Locate the cell with the specified text and output its (x, y) center coordinate. 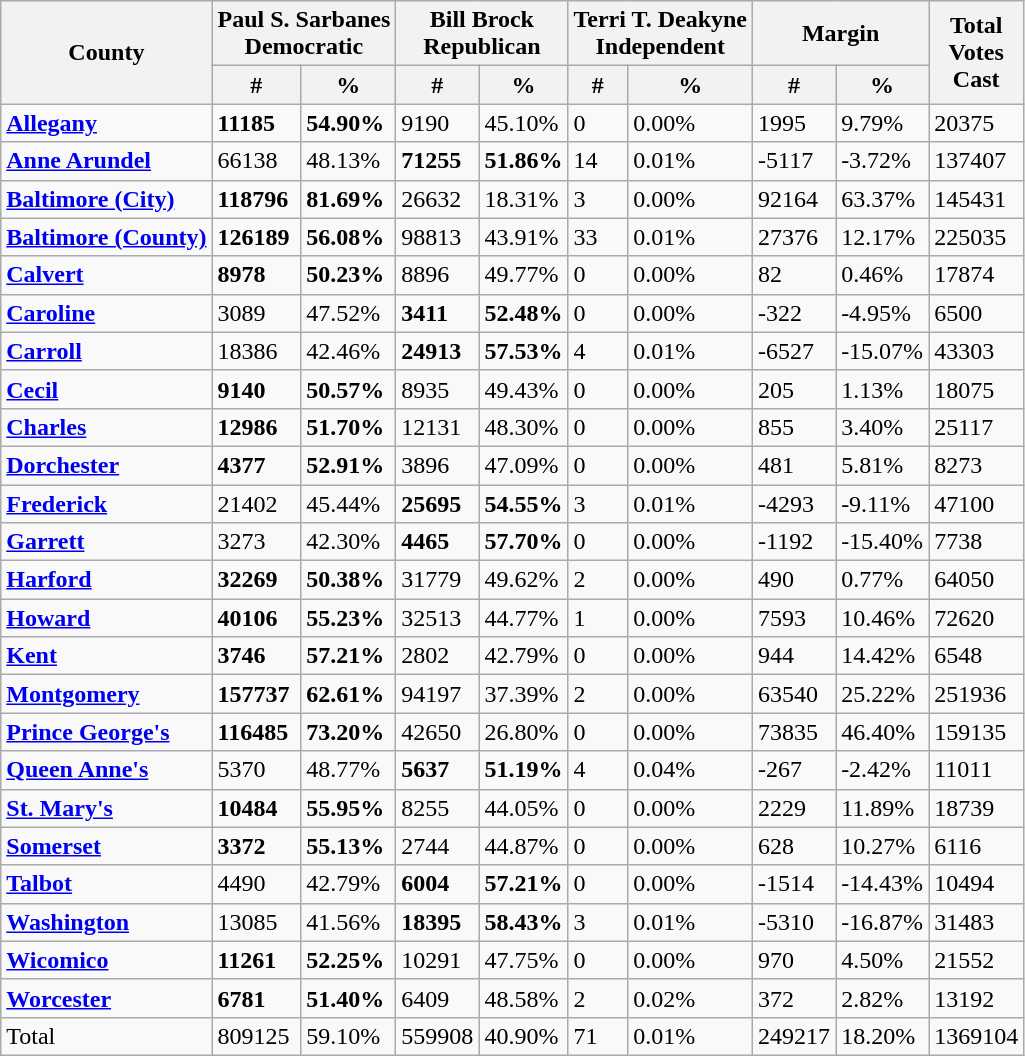
13085 (256, 922)
-5117 (794, 161)
21552 (976, 960)
372 (794, 998)
Cecil (106, 389)
6500 (976, 313)
Dorchester (106, 465)
Frederick (106, 503)
249217 (794, 1036)
970 (794, 960)
92164 (794, 199)
Calvert (106, 275)
26632 (438, 199)
9.79% (882, 123)
32513 (438, 618)
0.46% (882, 275)
8978 (256, 275)
10.27% (882, 846)
37.39% (524, 694)
2.82% (882, 998)
-4.95% (882, 313)
45.44% (348, 503)
4490 (256, 884)
-2.42% (882, 770)
46.40% (882, 732)
18395 (438, 922)
50.38% (348, 580)
6004 (438, 884)
559908 (438, 1036)
8896 (438, 275)
59.10% (348, 1036)
10494 (976, 884)
50.23% (348, 275)
490 (794, 580)
56.08% (348, 237)
Howard (106, 618)
Margin (841, 34)
63540 (794, 694)
-5310 (794, 922)
Prince George's (106, 732)
145431 (976, 199)
6116 (976, 846)
3372 (256, 846)
6548 (976, 656)
Talbot (106, 884)
944 (794, 656)
18739 (976, 808)
Washington (106, 922)
Baltimore (County) (106, 237)
18386 (256, 351)
25.22% (882, 694)
45.10% (524, 123)
17874 (976, 275)
205 (794, 389)
0.77% (882, 580)
82 (794, 275)
42.46% (348, 351)
14 (598, 161)
Somerset (106, 846)
1369104 (976, 1036)
11011 (976, 770)
63.37% (882, 199)
Total (106, 1036)
628 (794, 846)
6781 (256, 998)
8273 (976, 465)
12.17% (882, 237)
116485 (256, 732)
81.69% (348, 199)
Anne Arundel (106, 161)
3.40% (882, 427)
1 (598, 618)
1995 (794, 123)
71255 (438, 161)
6409 (438, 998)
7593 (794, 618)
3746 (256, 656)
48.30% (524, 427)
159135 (976, 732)
94197 (438, 694)
0.02% (690, 998)
4377 (256, 465)
481 (794, 465)
47.09% (524, 465)
20375 (976, 123)
Bill BrockRepublican (482, 34)
8255 (438, 808)
47.52% (348, 313)
-6527 (794, 351)
9140 (256, 389)
10.46% (882, 618)
48.77% (348, 770)
11185 (256, 123)
49.77% (524, 275)
4465 (438, 542)
13192 (976, 998)
10291 (438, 960)
Charles (106, 427)
Montgomery (106, 694)
Worcester (106, 998)
98813 (438, 237)
Wicomico (106, 960)
73835 (794, 732)
118796 (256, 199)
225035 (976, 237)
0.04% (690, 770)
Queen Anne's (106, 770)
51.40% (348, 998)
126189 (256, 237)
72620 (976, 618)
1.13% (882, 389)
9190 (438, 123)
51.70% (348, 427)
14.42% (882, 656)
5.81% (882, 465)
251936 (976, 694)
66138 (256, 161)
11261 (256, 960)
43303 (976, 351)
48.58% (524, 998)
21402 (256, 503)
31779 (438, 580)
2802 (438, 656)
-1514 (794, 884)
Kent (106, 656)
27376 (794, 237)
10484 (256, 808)
42.30% (348, 542)
-15.40% (882, 542)
51.86% (524, 161)
11.89% (882, 808)
47100 (976, 503)
-9.11% (882, 503)
Garrett (106, 542)
12131 (438, 427)
3411 (438, 313)
55.13% (348, 846)
-14.43% (882, 884)
71 (598, 1036)
26.80% (524, 732)
54.55% (524, 503)
24913 (438, 351)
41.56% (348, 922)
18075 (976, 389)
25117 (976, 427)
5370 (256, 770)
58.43% (524, 922)
5637 (438, 770)
3896 (438, 465)
44.87% (524, 846)
-322 (794, 313)
County (106, 52)
Paul S. SarbanesDemocratic (304, 34)
44.77% (524, 618)
18.20% (882, 1036)
809125 (256, 1036)
-15.07% (882, 351)
Carroll (106, 351)
42650 (438, 732)
3273 (256, 542)
855 (794, 427)
25695 (438, 503)
55.95% (348, 808)
-16.87% (882, 922)
-4293 (794, 503)
55.23% (348, 618)
50.57% (348, 389)
31483 (976, 922)
43.91% (524, 237)
51.19% (524, 770)
52.48% (524, 313)
12986 (256, 427)
52.91% (348, 465)
62.61% (348, 694)
18.31% (524, 199)
40.90% (524, 1036)
Baltimore (City) (106, 199)
49.62% (524, 580)
4.50% (882, 960)
48.13% (348, 161)
8935 (438, 389)
40106 (256, 618)
54.90% (348, 123)
57.53% (524, 351)
157737 (256, 694)
2229 (794, 808)
-267 (794, 770)
137407 (976, 161)
Terri T. DeakyneIndependent (660, 34)
TotalVotesCast (976, 52)
-1192 (794, 542)
73.20% (348, 732)
64050 (976, 580)
St. Mary's (106, 808)
2744 (438, 846)
52.25% (348, 960)
3089 (256, 313)
Harford (106, 580)
33 (598, 237)
47.75% (524, 960)
44.05% (524, 808)
7738 (976, 542)
49.43% (524, 389)
Allegany (106, 123)
57.70% (524, 542)
-3.72% (882, 161)
32269 (256, 580)
Caroline (106, 313)
